Capture the cell that displays the provided text and extract its [X, Y] central coordinate. 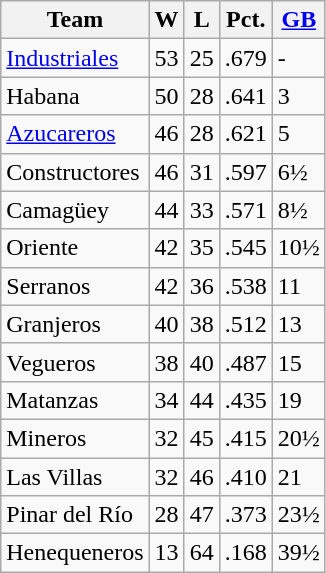
20½ [298, 438]
23½ [298, 515]
33 [202, 210]
35 [202, 248]
31 [202, 172]
.641 [246, 96]
.487 [246, 362]
.512 [246, 324]
.679 [246, 58]
39½ [298, 553]
21 [298, 477]
.435 [246, 400]
Pct. [246, 20]
6½ [298, 172]
Habana [75, 96]
Azucareros [75, 134]
11 [298, 286]
W [166, 20]
L [202, 20]
34 [166, 400]
45 [202, 438]
64 [202, 553]
Vegueros [75, 362]
.415 [246, 438]
8½ [298, 210]
25 [202, 58]
36 [202, 286]
GB [298, 20]
.571 [246, 210]
.410 [246, 477]
.597 [246, 172]
Mineros [75, 438]
3 [298, 96]
Las Villas [75, 477]
15 [298, 362]
.538 [246, 286]
Camagüey [75, 210]
10½ [298, 248]
53 [166, 58]
Matanzas [75, 400]
.373 [246, 515]
.621 [246, 134]
- [298, 58]
Pinar del Río [75, 515]
Team [75, 20]
Industriales [75, 58]
19 [298, 400]
5 [298, 134]
47 [202, 515]
Serranos [75, 286]
.545 [246, 248]
.168 [246, 553]
Constructores [75, 172]
50 [166, 96]
Henequeneros [75, 553]
Granjeros [75, 324]
Oriente [75, 248]
